Provide the (x, y) coordinate of the cell's center where the given text is located.  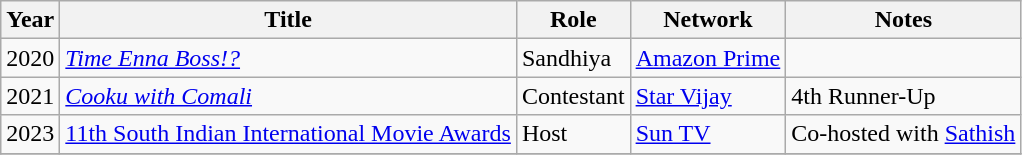
Co-hosted with Sathish (904, 134)
Star Vijay (708, 96)
Time Enna Boss!? (288, 58)
2023 (30, 134)
Notes (904, 20)
Host (573, 134)
Title (288, 20)
Cooku with Comali (288, 96)
2021 (30, 96)
Year (30, 20)
Amazon Prime (708, 58)
Contestant (573, 96)
Network (708, 20)
4th Runner-Up (904, 96)
11th South Indian International Movie Awards (288, 134)
2020 (30, 58)
Sandhiya (573, 58)
Role (573, 20)
Sun TV (708, 134)
